Provide the (x, y) coordinate of the cell's center where the given text is located.  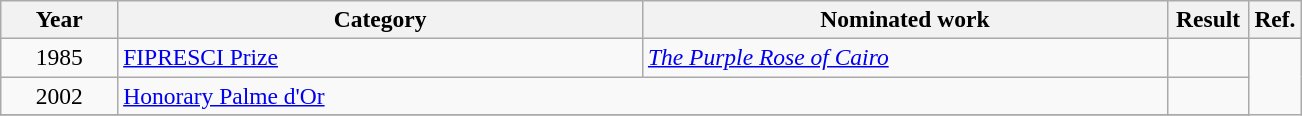
Category (380, 19)
Ref. (1275, 19)
Honorary Palme d'Or (643, 95)
Nominated work (906, 19)
The Purple Rose of Cairo (906, 57)
Year (60, 19)
Result (1208, 19)
FIPRESCI Prize (380, 57)
2002 (60, 95)
1985 (60, 57)
